Scan for the cell matching the given text and deliver its [x, y] coordinate at center. 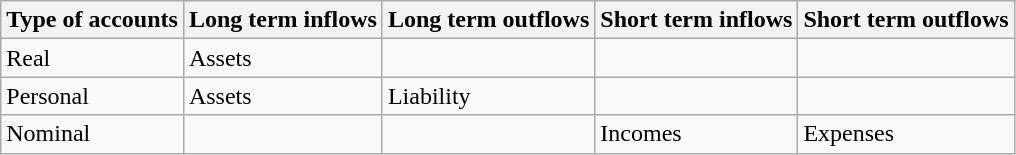
Personal [92, 96]
Type of accounts [92, 20]
Long term outflows [488, 20]
Short term inflows [696, 20]
Expenses [906, 134]
Long term inflows [282, 20]
Nominal [92, 134]
Short term outflows [906, 20]
Real [92, 58]
Liability [488, 96]
Incomes [696, 134]
